Locate the cell with the specified text and output its [x, y] center coordinate. 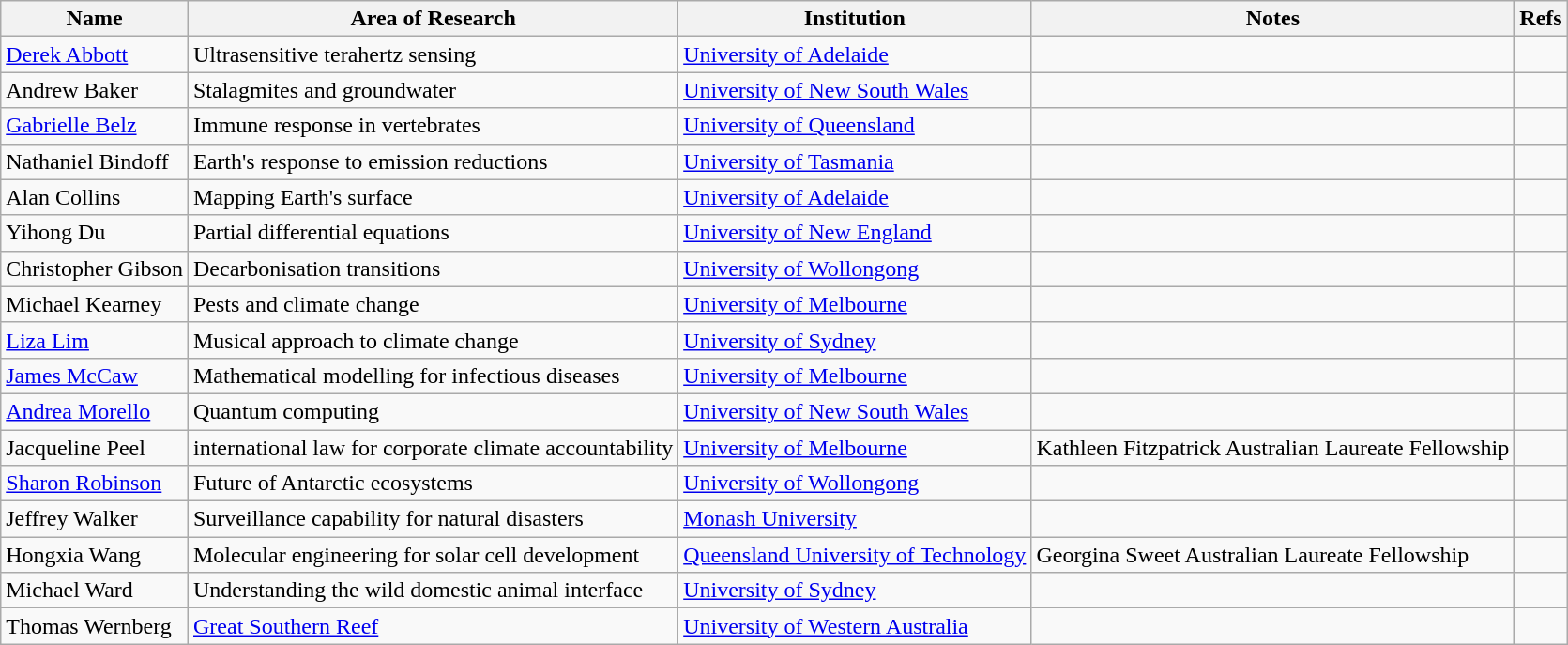
Andrew Baker [95, 90]
Pests and climate change [433, 304]
James McCaw [95, 376]
University of Tasmania [855, 161]
Partial differential equations [433, 233]
Quantum computing [433, 411]
Kathleen Fitzpatrick Australian Laureate Fellowship [1272, 448]
Alan Collins [95, 197]
Georgina Sweet Australian Laureate Fellowship [1272, 555]
Monash University [855, 519]
Jeffrey Walker [95, 519]
University of New England [855, 233]
Jacqueline Peel [95, 448]
Stalagmites and groundwater [433, 90]
University of Western Australia [855, 626]
international law for corporate climate accountability [433, 448]
Christopher Gibson [95, 269]
Understanding the wild domestic animal interface [433, 591]
University of Queensland [855, 126]
Michael Kearney [95, 304]
Institution [855, 19]
Derek Abbott [95, 54]
Notes [1272, 19]
Future of Antarctic ecosystems [433, 484]
Thomas Wernberg [95, 626]
Name [95, 19]
Andrea Morello [95, 411]
Liza Lim [95, 340]
Nathaniel Bindoff [95, 161]
Michael Ward [95, 591]
Gabrielle Belz [95, 126]
Surveillance capability for natural disasters [433, 519]
Hongxia Wang [95, 555]
Great Southern Reef [433, 626]
Yihong Du [95, 233]
Decarbonisation transitions [433, 269]
Ultrasensitive terahertz sensing [433, 54]
Mapping Earth's surface [433, 197]
Earth's response to emission reductions [433, 161]
Queensland University of Technology [855, 555]
Sharon Robinson [95, 484]
Immune response in vertebrates [433, 126]
Mathematical modelling for infectious diseases [433, 376]
Area of Research [433, 19]
Musical approach to climate change [433, 340]
Molecular engineering for solar cell development [433, 555]
Refs [1541, 19]
